Return (X, Y) of the center of cell containing provided text 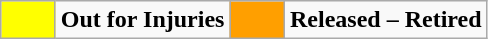
Released – Retired (386, 20)
Out for Injuries (142, 20)
